Capture the cell that displays the provided text and extract its (x, y) central coordinate. 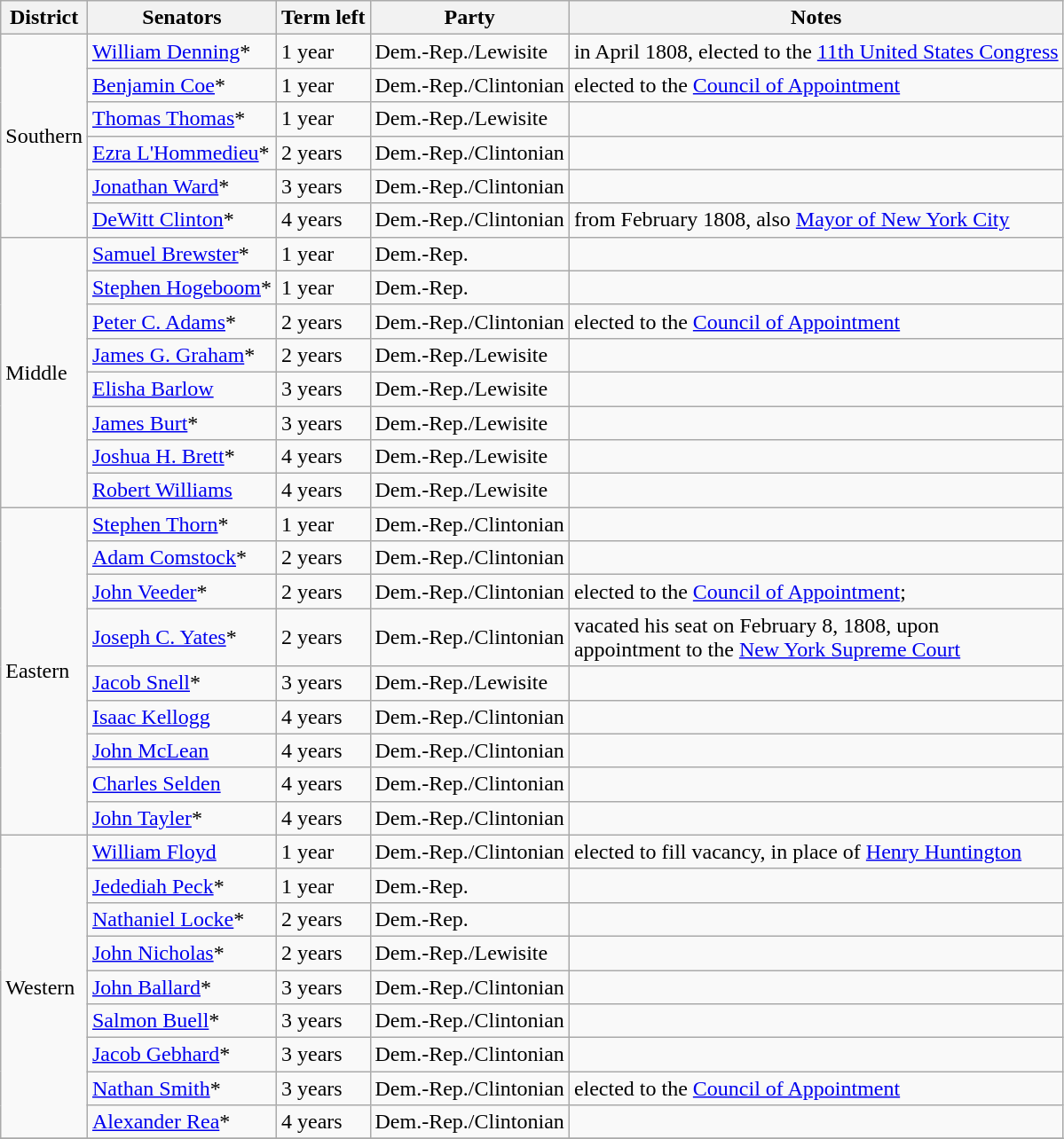
John Ballard* (181, 987)
Jonathan Ward* (181, 186)
elected to the Council of Appointment; (816, 592)
Term left (323, 18)
Salmon Buell* (181, 1021)
from February 1808, also Mayor of New York City (816, 220)
Elisha Barlow (181, 389)
Peter C. Adams* (181, 321)
Eastern (44, 672)
Jedediah Peck* (181, 885)
John Nicholas* (181, 953)
Isaac Kellogg (181, 717)
John Tayler* (181, 818)
Middle (44, 372)
Nathan Smith* (181, 1088)
Stephen Hogeboom* (181, 287)
Party (469, 18)
Thomas Thomas* (181, 119)
John Veeder* (181, 592)
District (44, 18)
Jacob Gebhard* (181, 1055)
vacated his seat on February 8, 1808, upon appointment to the New York Supreme Court (816, 637)
Benjamin Coe* (181, 85)
Joseph C. Yates* (181, 637)
Southern (44, 136)
Jacob Snell* (181, 683)
Robert Williams (181, 491)
James G. Graham* (181, 355)
in April 1808, elected to the 11th United States Congress (816, 51)
William Denning* (181, 51)
Alexander Rea* (181, 1122)
William Floyd (181, 852)
Samuel Brewster* (181, 254)
Western (44, 986)
Notes (816, 18)
Joshua H. Brett* (181, 457)
Adam Comstock* (181, 558)
Ezra L'Hommedieu* (181, 153)
Senators (181, 18)
DeWitt Clinton* (181, 220)
John McLean (181, 750)
Stephen Thorn* (181, 524)
elected to fill vacancy, in place of Henry Huntington (816, 852)
Charles Selden (181, 784)
James Burt* (181, 423)
Nathaniel Locke* (181, 919)
